Find where the given text appears and provide that cell's center as (x, y) coordinate. 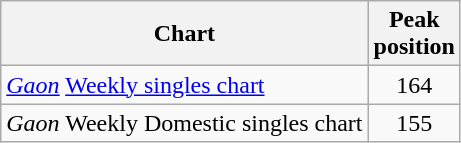
155 (414, 123)
164 (414, 85)
Peakposition (414, 34)
Gaon Weekly singles chart (184, 85)
Gaon Weekly Domestic singles chart (184, 123)
Chart (184, 34)
